Search for the cell housing the specified text and yield its [x, y] center coordinate. 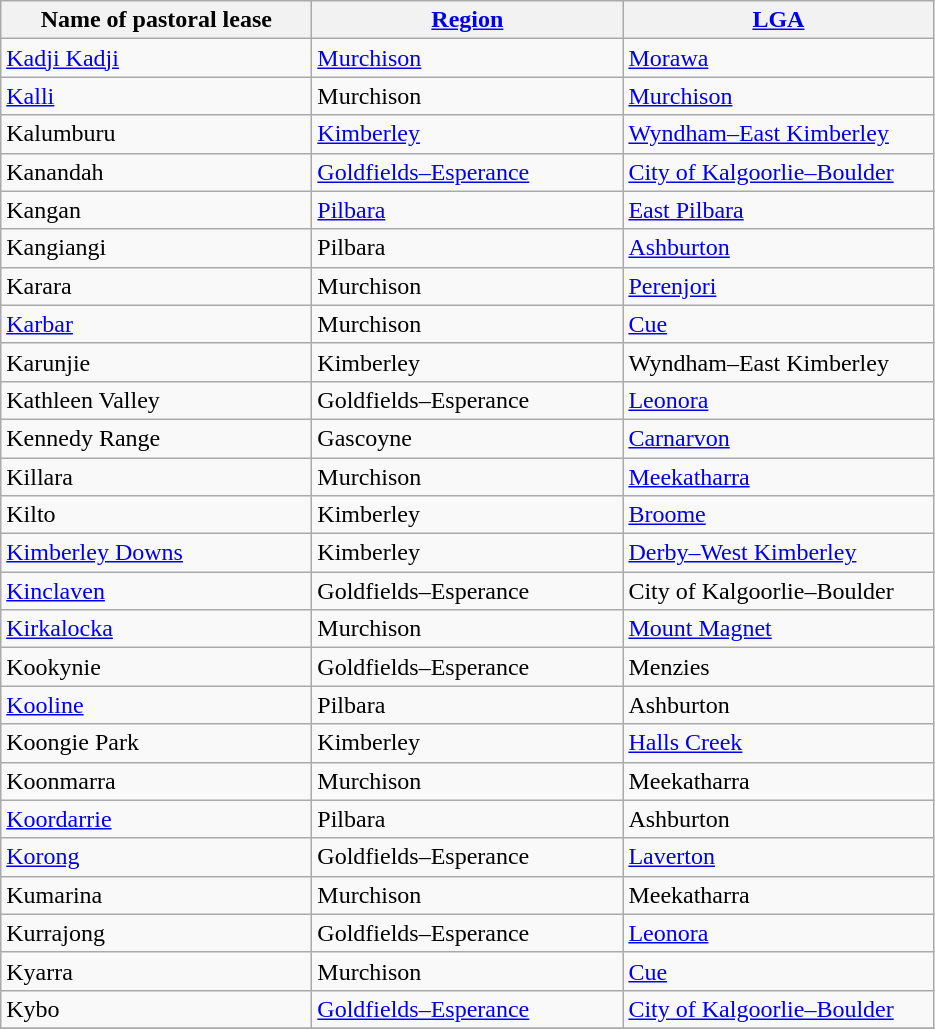
Gascoyne [468, 438]
Koongie Park [156, 743]
Kangiangi [156, 248]
East Pilbara [778, 210]
Region [468, 20]
Kangan [156, 210]
Karara [156, 286]
Koonmarra [156, 781]
Killara [156, 477]
Karbar [156, 324]
Kumarina [156, 895]
Carnarvon [778, 438]
Kirkalocka [156, 629]
Kooline [156, 705]
Kadji Kadji [156, 58]
Perenjori [778, 286]
Kathleen Valley [156, 400]
Kanandah [156, 172]
Kybo [156, 1009]
Kalumburu [156, 134]
Kimberley Downs [156, 553]
Derby–West Kimberley [778, 553]
Kinclaven [156, 591]
Morawa [778, 58]
Kalli [156, 96]
Name of pastoral lease [156, 20]
Laverton [778, 857]
Kookynie [156, 667]
Kennedy Range [156, 438]
LGA [778, 20]
Kyarra [156, 971]
Mount Magnet [778, 629]
Menzies [778, 667]
Kurrajong [156, 933]
Kilto [156, 515]
Broome [778, 515]
Korong [156, 857]
Koordarrie [156, 819]
Halls Creek [778, 743]
Karunjie [156, 362]
